Return (x, y) of the center of cell containing provided text 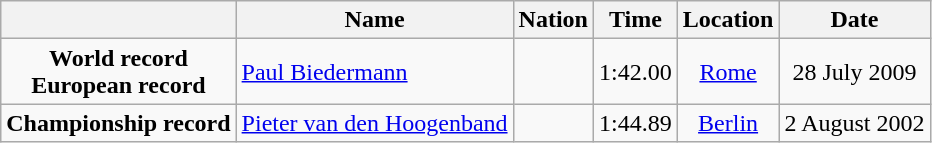
Location (728, 20)
Time (635, 20)
Berlin (728, 123)
Rome (728, 72)
2 August 2002 (854, 123)
World recordEuropean record (118, 72)
Nation (553, 20)
1:44.89 (635, 123)
Championship record (118, 123)
28 July 2009 (854, 72)
Name (374, 20)
Pieter van den Hoogenband (374, 123)
1:42.00 (635, 72)
Paul Biedermann (374, 72)
Date (854, 20)
